Output the [X, Y] coordinate of the center of the cell containing the given text.  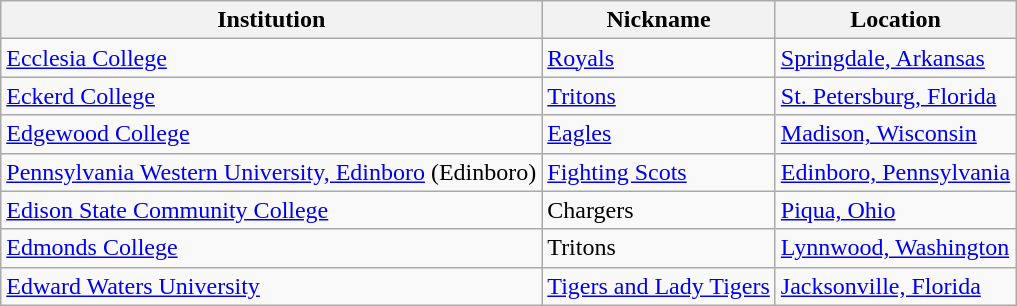
Edmonds College [272, 248]
Springdale, Arkansas [895, 58]
Chargers [659, 210]
Jacksonville, Florida [895, 286]
Edward Waters University [272, 286]
Royals [659, 58]
Eckerd College [272, 96]
Nickname [659, 20]
Tigers and Lady Tigers [659, 286]
Piqua, Ohio [895, 210]
Ecclesia College [272, 58]
Pennsylvania Western University, Edinboro (Edinboro) [272, 172]
Eagles [659, 134]
Location [895, 20]
Institution [272, 20]
Lynnwood, Washington [895, 248]
Edgewood College [272, 134]
Edison State Community College [272, 210]
Edinboro, Pennsylvania [895, 172]
Fighting Scots [659, 172]
Madison, Wisconsin [895, 134]
St. Petersburg, Florida [895, 96]
